Scan for the cell matching the given text and deliver its [x, y] coordinate at center. 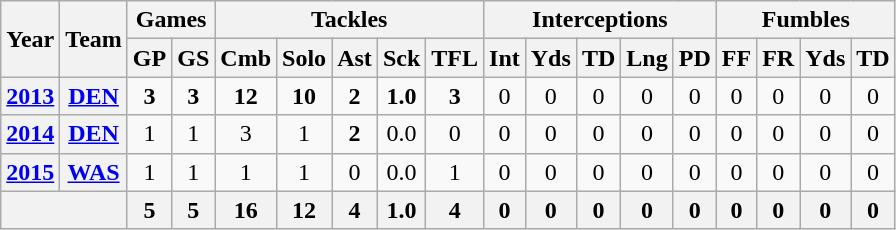
PD [694, 58]
16 [246, 210]
TFL [455, 58]
GP [149, 58]
Team [94, 39]
10 [304, 96]
Solo [304, 58]
2015 [30, 172]
Tackles [350, 20]
Int [505, 58]
Lng [647, 58]
FF [736, 58]
Year [30, 39]
2014 [30, 134]
WAS [94, 172]
Games [170, 20]
Interceptions [600, 20]
Fumbles [806, 20]
2013 [30, 96]
FR [778, 58]
Cmb [246, 58]
GS [194, 58]
Ast [355, 58]
Sck [401, 58]
